Identify which cell holds the provided text, then report its [X, Y] central coordinate. 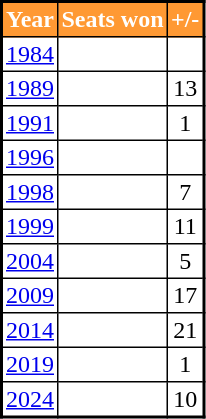
7 [186, 192]
17 [186, 295]
13 [186, 88]
Year [30, 20]
1984 [30, 54]
2019 [30, 364]
2014 [30, 330]
1989 [30, 88]
Seats won [113, 20]
1998 [30, 192]
2004 [30, 261]
+/- [186, 20]
2024 [30, 400]
1991 [30, 123]
10 [186, 400]
21 [186, 330]
5 [186, 261]
1999 [30, 226]
2009 [30, 295]
11 [186, 226]
1996 [30, 157]
